Find where the given text appears and provide that cell's center as [x, y] coordinate. 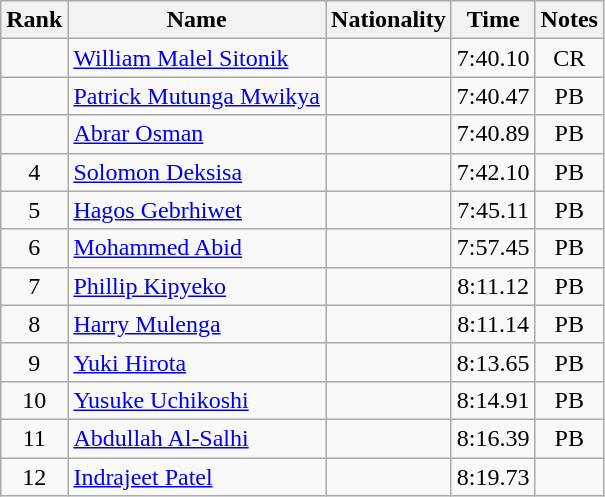
Rank [34, 20]
Indrajeet Patel [197, 477]
8 [34, 324]
8:11.12 [493, 286]
11 [34, 438]
Harry Mulenga [197, 324]
Nationality [389, 20]
7:40.10 [493, 58]
4 [34, 172]
Abdullah Al-Salhi [197, 438]
8:13.65 [493, 362]
William Malel Sitonik [197, 58]
5 [34, 210]
Patrick Mutunga Mwikya [197, 96]
7:40.89 [493, 134]
9 [34, 362]
Hagos Gebrhiwet [197, 210]
Notes [569, 20]
7:45.11 [493, 210]
7 [34, 286]
8:16.39 [493, 438]
Solomon Deksisa [197, 172]
Phillip Kipyeko [197, 286]
Yusuke Uchikoshi [197, 400]
7:40.47 [493, 96]
Name [197, 20]
7:57.45 [493, 248]
8:19.73 [493, 477]
10 [34, 400]
7:42.10 [493, 172]
Mohammed Abid [197, 248]
Abrar Osman [197, 134]
CR [569, 58]
8:14.91 [493, 400]
8:11.14 [493, 324]
6 [34, 248]
12 [34, 477]
Yuki Hirota [197, 362]
Time [493, 20]
